From the cell containing the given text, extract its center point as [X, Y] coordinate. 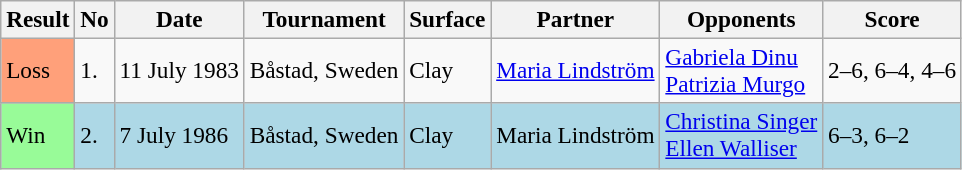
Win [38, 136]
Partner [576, 19]
7 July 1986 [179, 136]
Tournament [324, 19]
6–3, 6–2 [892, 136]
Date [179, 19]
2–6, 6–4, 4–6 [892, 70]
11 July 1983 [179, 70]
Gabriela Dinu Patrizia Murgo [742, 70]
1. [94, 70]
No [94, 19]
Christina Singer Ellen Walliser [742, 136]
Loss [38, 70]
Score [892, 19]
2. [94, 136]
Surface [448, 19]
Opponents [742, 19]
Result [38, 19]
